Detect which cell encompasses the target text, then output its (x, y) center coordinate. 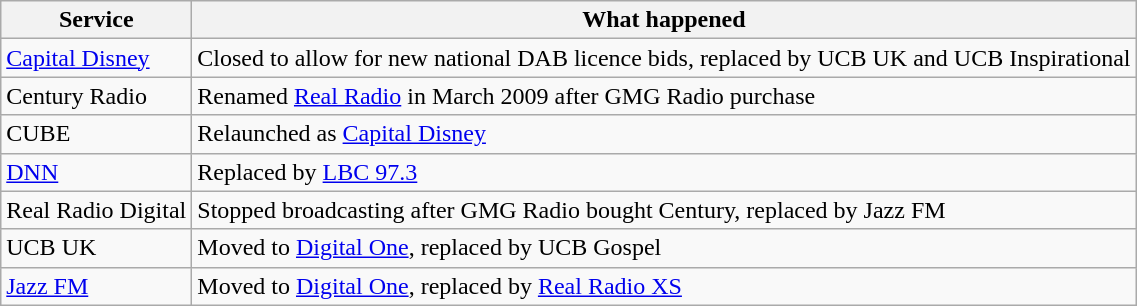
Renamed Real Radio in March 2009 after GMG Radio purchase (664, 96)
Replaced by LBC 97.3 (664, 172)
Service (96, 20)
DNN (96, 172)
Closed to allow for new national DAB licence bids, replaced by UCB UK and UCB Inspirational (664, 58)
UCB UK (96, 248)
Relaunched as Capital Disney (664, 134)
Moved to Digital One, replaced by Real Radio XS (664, 286)
Real Radio Digital (96, 210)
Century Radio (96, 96)
Jazz FM (96, 286)
Stopped broadcasting after GMG Radio bought Century, replaced by Jazz FM (664, 210)
CUBE (96, 134)
Capital Disney (96, 58)
What happened (664, 20)
Moved to Digital One, replaced by UCB Gospel (664, 248)
